Return (x, y) of the center of cell containing provided text 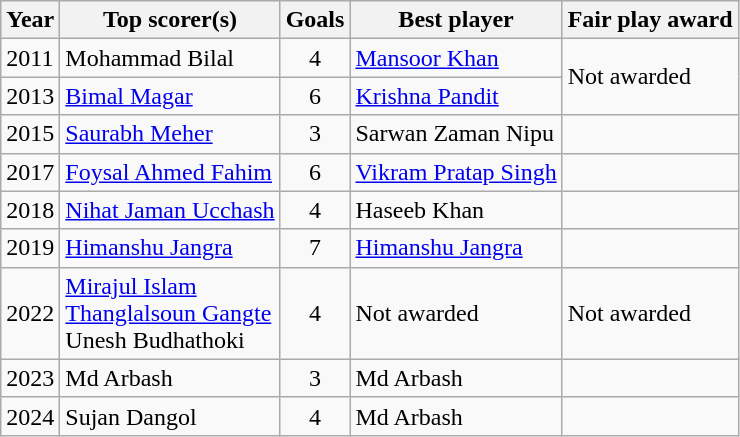
Fair play award (650, 20)
Mansoor Khan (456, 58)
2024 (30, 416)
Year (30, 20)
2015 (30, 134)
2017 (30, 172)
Bimal Magar (170, 96)
Vikram Pratap Singh (456, 172)
Goals (315, 20)
2022 (30, 313)
2019 (30, 248)
2018 (30, 210)
Top scorer(s) (170, 20)
2023 (30, 378)
7 (315, 248)
Sujan Dangol (170, 416)
2013 (30, 96)
Saurabh Meher (170, 134)
Foysal Ahmed Fahim (170, 172)
Krishna Pandit (456, 96)
Mohammad Bilal (170, 58)
Nihat Jaman Ucchash (170, 210)
Haseeb Khan (456, 210)
Mirajul Islam Thanglalsoun Gangte Unesh Budhathoki (170, 313)
2011 (30, 58)
Sarwan Zaman Nipu (456, 134)
Best player (456, 20)
